Pinpoint the cell where the given text exists, returning its (x, y) midpoint coordinate. 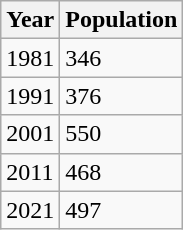
468 (122, 172)
346 (122, 58)
Year (30, 20)
2021 (30, 210)
550 (122, 134)
2001 (30, 134)
1981 (30, 58)
376 (122, 96)
1991 (30, 96)
497 (122, 210)
2011 (30, 172)
Population (122, 20)
